Output the [X, Y] coordinate of the center of the cell containing the given text.  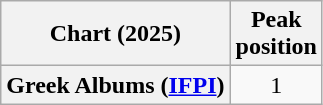
Greek Albums (IFPI) [116, 85]
Peakposition [276, 34]
1 [276, 85]
Chart (2025) [116, 34]
